Extract the [X, Y] coordinate from the center of the cell holding the provided text.  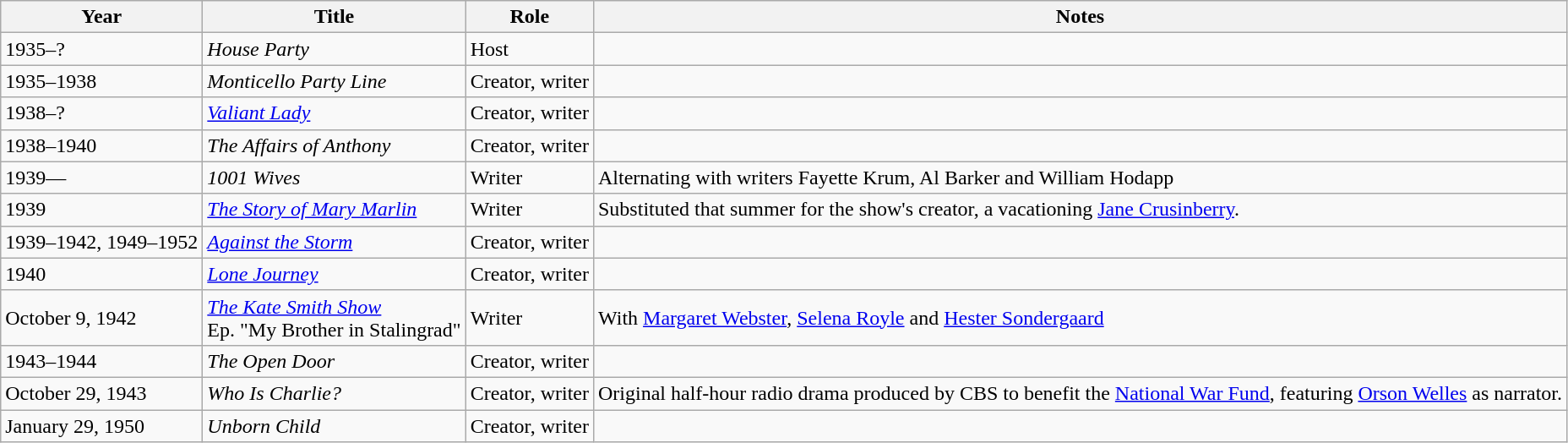
Valiant Lady [335, 113]
Substituted that summer for the show's creator, a vacationing Jane Crusinberry. [1080, 210]
The Open Door [335, 361]
1939–1942, 1949–1952 [101, 242]
Lone Journey [335, 274]
January 29, 1950 [101, 425]
1938–1940 [101, 145]
Who Is Charlie? [335, 393]
October 29, 1943 [101, 393]
Year [101, 17]
With Margaret Webster, Selena Royle and Hester Sondergaard [1080, 318]
1939— [101, 178]
Alternating with writers Fayette Krum, Al Barker and William Hodapp [1080, 178]
The Kate Smith ShowEp. "My Brother in Stalingrad" [335, 318]
Monticello Party Line [335, 81]
Host [529, 49]
Unborn Child [335, 425]
1939 [101, 210]
1001 Wives [335, 178]
1943–1944 [101, 361]
1935–1938 [101, 81]
Title [335, 17]
1935–? [101, 49]
1938–? [101, 113]
The Affairs of Anthony [335, 145]
House Party [335, 49]
Against the Storm [335, 242]
October 9, 1942 [101, 318]
Role [529, 17]
The Story of Mary Marlin [335, 210]
Notes [1080, 17]
Original half-hour radio drama produced by CBS to benefit the National War Fund, featuring Orson Welles as narrator. [1080, 393]
1940 [101, 274]
